Output the (x, y) coordinate of the center of the cell containing the given text.  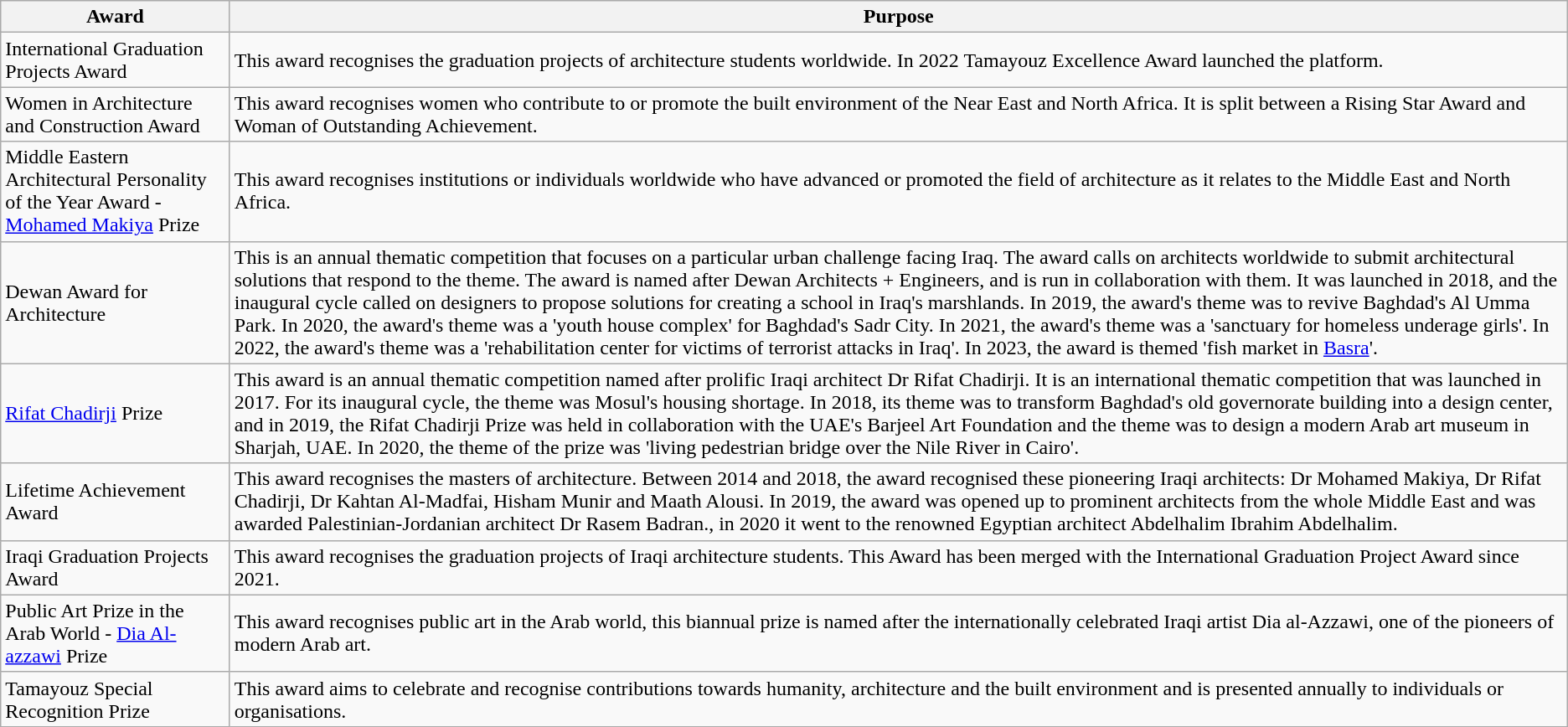
Women in Architecture and Construction Award (116, 114)
International Graduation Projects Award (116, 60)
Purpose (898, 17)
Public Art Prize in the Arab World - Dia Al-azzawi Prize (116, 633)
Tamayouz Special Recognition Prize (116, 699)
Middle Eastern Architectural Personality of the Year Award - Mohamed Makiya Prize (116, 191)
Iraqi Graduation Projects Award (116, 568)
Rifat Chadirji Prize (116, 414)
Dewan Award for Architecture (116, 302)
Award (116, 17)
Lifetime Achievement Award (116, 502)
This award recognises the graduation projects of architecture students worldwide. In 2022 Tamayouz Excellence Award launched the platform. (898, 60)
